Return the [x, y] coordinate for the center point of the cell that contains the specified text.  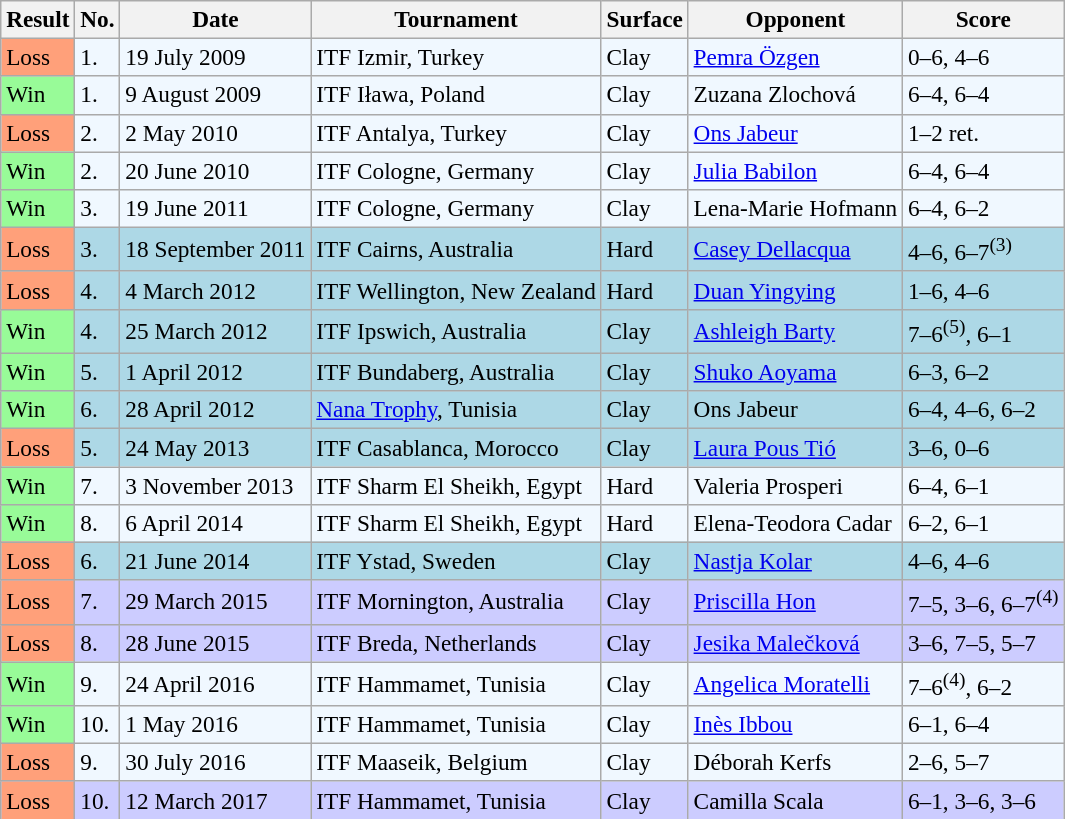
7–6(4), 6–2 [984, 683]
ITF Mornington, Australia [456, 602]
ITF Cairns, Australia [456, 249]
Camilla Scala [795, 800]
Zuzana Zlochová [795, 95]
Shuko Aoyama [795, 372]
29 March 2015 [216, 602]
7–5, 3–6, 6–7(4) [984, 602]
1–2 ret. [984, 133]
7–6(5), 6–1 [984, 331]
Jesika Malečková [795, 643]
9 August 2009 [216, 95]
1–6, 4–6 [984, 290]
Duan Yingying [795, 290]
6–3, 6–2 [984, 372]
4 March 2012 [216, 290]
ITF Ipswich, Australia [456, 331]
Laura Pous Tió [795, 447]
Lena-Marie Hofmann [795, 208]
ITF Izmir, Turkey [456, 57]
4–6, 4–6 [984, 561]
6–4, 6–2 [984, 208]
19 June 2011 [216, 208]
Inès Ibbou [795, 724]
19 July 2009 [216, 57]
Surface [644, 19]
Déborah Kerfs [795, 762]
Date [216, 19]
24 April 2016 [216, 683]
6 April 2014 [216, 523]
3 November 2013 [216, 485]
Casey Dellacqua [795, 249]
4–6, 6–7(3) [984, 249]
Ashleigh Barty [795, 331]
ITF Bundaberg, Australia [456, 372]
Nana Trophy, Tunisia [456, 410]
1 April 2012 [216, 372]
ITF Breda, Netherlands [456, 643]
24 May 2013 [216, 447]
Valeria Prosperi [795, 485]
1 May 2016 [216, 724]
No. [98, 19]
6–4, 4–6, 6–2 [984, 410]
21 June 2014 [216, 561]
2 May 2010 [216, 133]
2–6, 5–7 [984, 762]
0–6, 4–6 [984, 57]
Result [38, 19]
6–1, 3–6, 3–6 [984, 800]
Opponent [795, 19]
25 March 2012 [216, 331]
ITF Ystad, Sweden [456, 561]
Nastja Kolar [795, 561]
Pemra Özgen [795, 57]
6–1, 6–4 [984, 724]
20 June 2010 [216, 170]
18 September 2011 [216, 249]
ITF Casablanca, Morocco [456, 447]
Score [984, 19]
ITF Wellington, New Zealand [456, 290]
ITF Maaseik, Belgium [456, 762]
3–6, 0–6 [984, 447]
Priscilla Hon [795, 602]
28 April 2012 [216, 410]
Tournament [456, 19]
ITF Antalya, Turkey [456, 133]
28 June 2015 [216, 643]
ITF Iława, Poland [456, 95]
6–4, 6–1 [984, 485]
Angelica Moratelli [795, 683]
Elena-Teodora Cadar [795, 523]
Julia Babilon [795, 170]
6–2, 6–1 [984, 523]
30 July 2016 [216, 762]
12 March 2017 [216, 800]
3–6, 7–5, 5–7 [984, 643]
